Search for the cell housing the specified text and yield its (x, y) center coordinate. 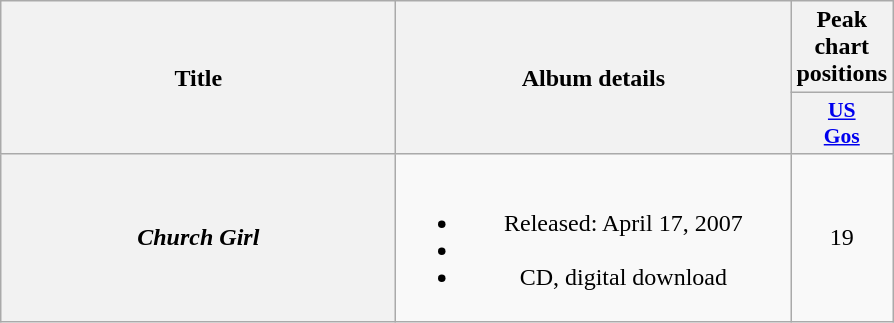
USGos (842, 124)
Released: April 17, 2007CD, digital download (594, 238)
Album details (594, 78)
Title (198, 78)
Peak chart positions (842, 47)
19 (842, 238)
Church Girl (198, 238)
